Identify which cell holds the provided text, then report its [x, y] central coordinate. 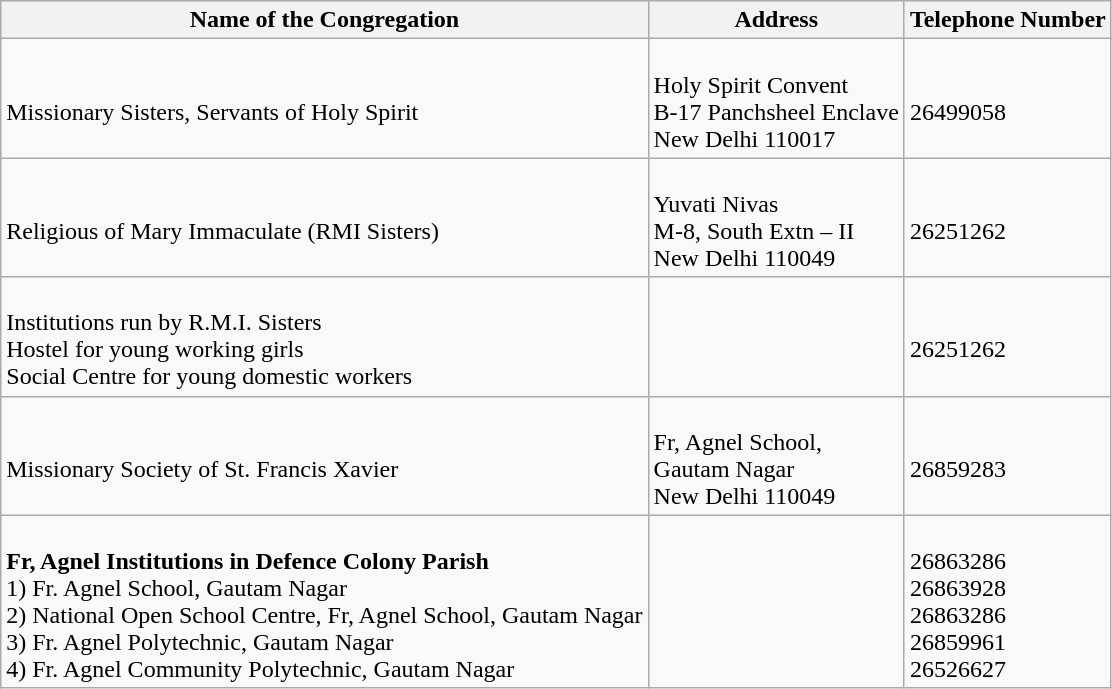
Religious of Mary Immaculate (RMI Sisters) [324, 218]
Fr, Agnel School, Gautam Nagar New Delhi 110049 [776, 456]
Yuvati Nivas M-8, South Extn – II New Delhi 110049 [776, 218]
26859283 [1008, 456]
Institutions run by R.M.I. Sisters Hostel for young working girls Social Centre for young domestic workers [324, 336]
Holy Spirit Convent B-17 Panchsheel Enclave New Delhi 110017 [776, 98]
Missionary Society of St. Francis Xavier [324, 456]
26499058 [1008, 98]
Missionary Sisters, Servants of Holy Spirit [324, 98]
Telephone Number [1008, 20]
Address [776, 20]
26863286 2686392826863286 26859961 26526627 [1008, 602]
Name of the Congregation [324, 20]
